Return [X, Y] of the center of cell containing provided text 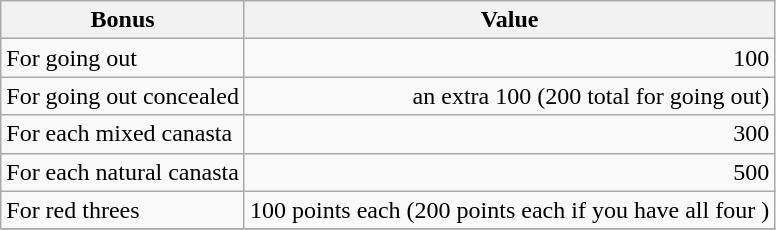
300 [509, 134]
an extra 100 (200 total for going out) [509, 96]
Bonus [123, 20]
For each natural canasta [123, 172]
500 [509, 172]
100 [509, 58]
Value [509, 20]
For each mixed canasta [123, 134]
For red threes [123, 210]
100 points each (200 points each if you have all four ) [509, 210]
For going out [123, 58]
For going out concealed [123, 96]
